Extract the (X, Y) coordinate from the center of the cell holding the provided text.  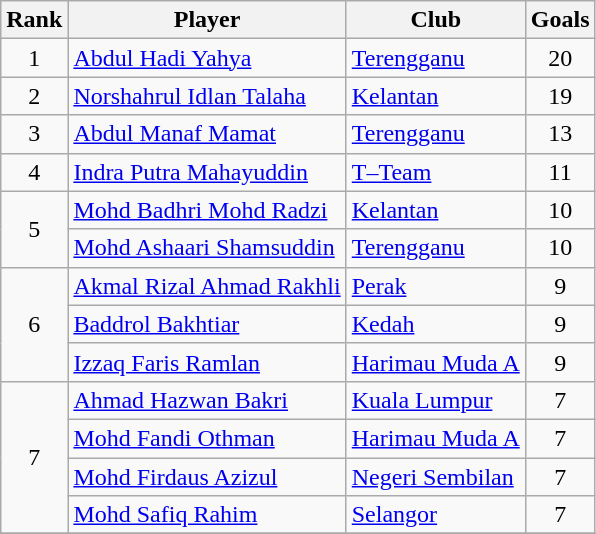
2 (34, 96)
Mohd Firdaus Azizul (207, 477)
13 (560, 134)
Selangor (436, 515)
Kuala Lumpur (436, 400)
5 (34, 229)
1 (34, 58)
T–Team (436, 172)
3 (34, 134)
Abdul Manaf Mamat (207, 134)
Kedah (436, 324)
Goals (560, 20)
19 (560, 96)
4 (34, 172)
Mohd Ashaari Shamsuddin (207, 248)
Player (207, 20)
Perak (436, 286)
Indra Putra Mahayuddin (207, 172)
Akmal Rizal Ahmad Rakhli (207, 286)
Mohd Fandi Othman (207, 438)
Club (436, 20)
Baddrol Bakhtiar (207, 324)
Ahmad Hazwan Bakri (207, 400)
Abdul Hadi Yahya (207, 58)
Izzaq Faris Ramlan (207, 362)
Mohd Safiq Rahim (207, 515)
Rank (34, 20)
11 (560, 172)
Mohd Badhri Mohd Radzi (207, 210)
6 (34, 324)
20 (560, 58)
Negeri Sembilan (436, 477)
Norshahrul Idlan Talaha (207, 96)
